Provide the [x, y] coordinate of the cell's center where the given text is located.  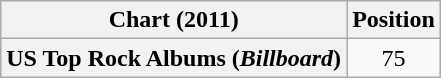
Position [394, 20]
75 [394, 58]
Chart (2011) [174, 20]
US Top Rock Albums (Billboard) [174, 58]
